Provide the (x, y) coordinate of the cell's center where the given text is located.  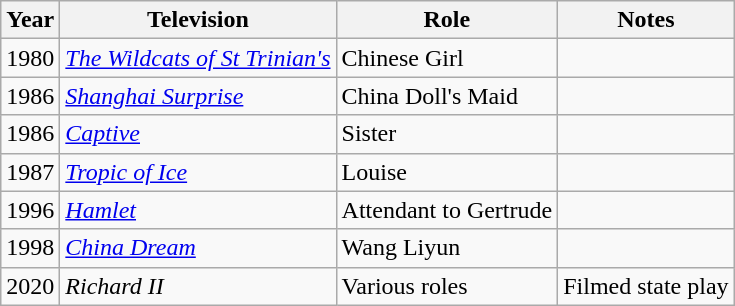
Attendant to Gertrude (447, 210)
China Dream (198, 248)
Richard II (198, 286)
Tropic of Ice (198, 172)
1996 (30, 210)
Role (447, 20)
1998 (30, 248)
Various roles (447, 286)
1980 (30, 58)
The Wildcats of St Trinian's (198, 58)
2020 (30, 286)
China Doll's Maid (447, 96)
Hamlet (198, 210)
Year (30, 20)
Sister (447, 134)
Filmed state play (646, 286)
Louise (447, 172)
Wang Liyun (447, 248)
Chinese Girl (447, 58)
Captive (198, 134)
Notes (646, 20)
1987 (30, 172)
Shanghai Surprise (198, 96)
Television (198, 20)
